Determine the (x, y) coordinate at the center of the cell enclosing the given text.  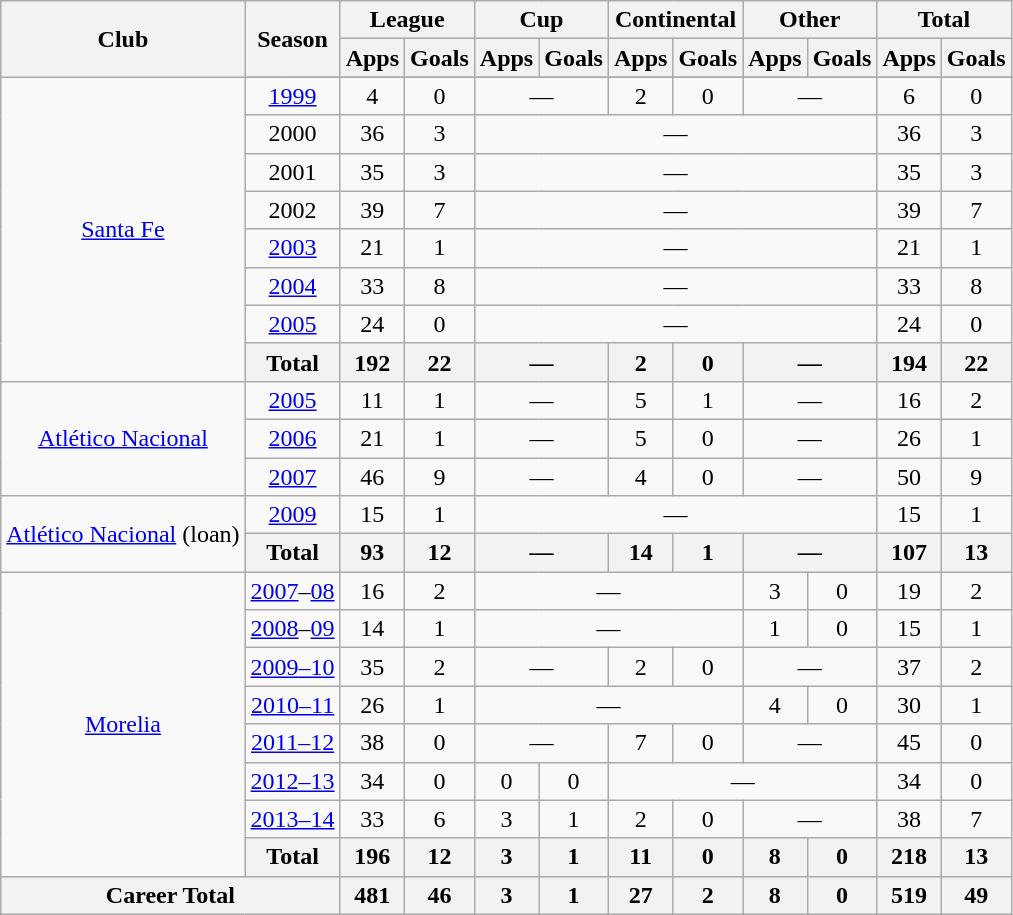
2010–11 (292, 705)
93 (372, 553)
2011–12 (292, 743)
27 (640, 895)
2002 (292, 210)
2001 (292, 172)
481 (372, 895)
45 (909, 743)
194 (909, 362)
Morelia (123, 724)
Atlético Nacional (loan) (123, 534)
Other (810, 20)
196 (372, 857)
Atlético Nacional (123, 438)
107 (909, 553)
49 (976, 895)
Season (292, 39)
2007–08 (292, 591)
Career Total (170, 895)
2012–13 (292, 781)
2007 (292, 477)
192 (372, 362)
2000 (292, 134)
Club (123, 39)
50 (909, 477)
2003 (292, 248)
Cup (541, 20)
Continental (675, 20)
2004 (292, 286)
30 (909, 705)
2006 (292, 438)
Santa Fe (123, 229)
League (407, 20)
2008–09 (292, 629)
37 (909, 667)
519 (909, 895)
2009 (292, 515)
2009–10 (292, 667)
1999 (292, 96)
2013–14 (292, 819)
19 (909, 591)
218 (909, 857)
